Identify which cell holds the provided text, then report its [X, Y] central coordinate. 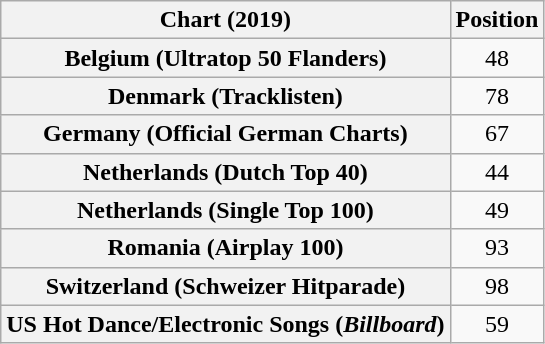
Netherlands (Single Top 100) [226, 210]
Romania (Airplay 100) [226, 248]
98 [497, 286]
Germany (Official German Charts) [226, 134]
Netherlands (Dutch Top 40) [226, 172]
Belgium (Ultratop 50 Flanders) [226, 58]
US Hot Dance/Electronic Songs (Billboard) [226, 324]
78 [497, 96]
48 [497, 58]
Denmark (Tracklisten) [226, 96]
67 [497, 134]
93 [497, 248]
Switzerland (Schweizer Hitparade) [226, 286]
49 [497, 210]
59 [497, 324]
Position [497, 20]
Chart (2019) [226, 20]
44 [497, 172]
